Identify which cell holds the provided text, then report its (x, y) central coordinate. 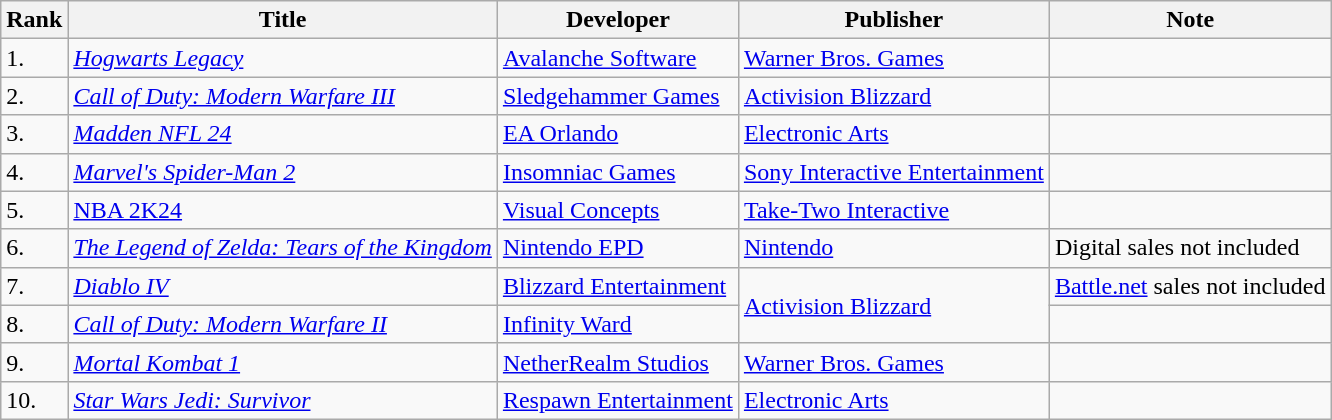
5. (34, 210)
Blizzard Entertainment (618, 286)
4. (34, 172)
Battle.net sales not included (1190, 286)
Madden NFL 24 (283, 134)
The Legend of Zelda: Tears of the Kingdom (283, 248)
Digital sales not included (1190, 248)
Note (1190, 20)
Hogwarts Legacy (283, 58)
Developer (618, 20)
Take-Two Interactive (894, 210)
Respawn Entertainment (618, 400)
Mortal Kombat 1 (283, 362)
Nintendo EPD (618, 248)
9. (34, 362)
2. (34, 96)
Star Wars Jedi: Survivor (283, 400)
Rank (34, 20)
8. (34, 324)
Visual Concepts (618, 210)
Sledgehammer Games (618, 96)
Call of Duty: Modern Warfare III (283, 96)
Nintendo (894, 248)
1. (34, 58)
Insomniac Games (618, 172)
Avalanche Software (618, 58)
Sony Interactive Entertainment (894, 172)
Marvel's Spider-Man 2 (283, 172)
Title (283, 20)
NetherRealm Studios (618, 362)
Infinity Ward (618, 324)
Diablo IV (283, 286)
Publisher (894, 20)
NBA 2K24 (283, 210)
7. (34, 286)
10. (34, 400)
3. (34, 134)
6. (34, 248)
EA Orlando (618, 134)
Call of Duty: Modern Warfare II (283, 324)
